Locate the cell with the specified text and output its (x, y) center coordinate. 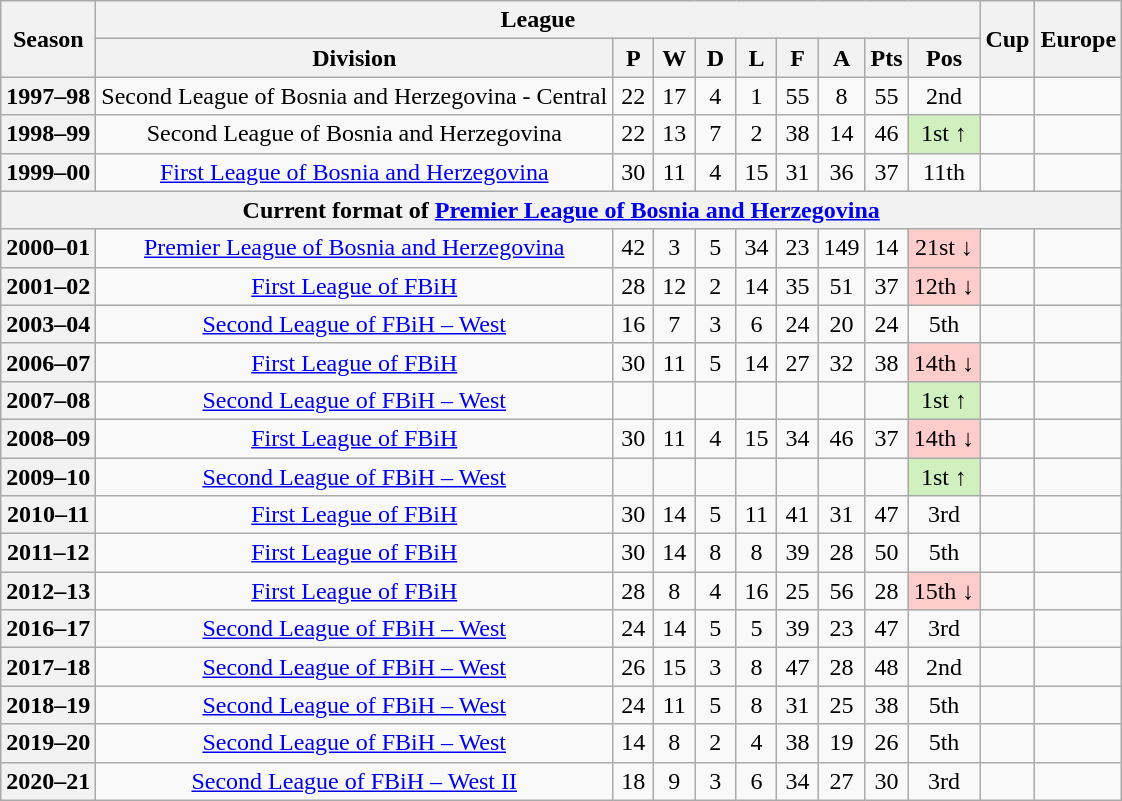
2018–19 (48, 705)
41 (798, 515)
Europe (1078, 39)
Season (48, 39)
21st ↓ (944, 248)
12th ↓ (944, 286)
Second League of Bosnia and Herzegovina - Central (354, 96)
2019–20 (48, 743)
2010–11 (48, 515)
56 (842, 591)
36 (842, 172)
Current format of Premier League of Bosnia and Herzegovina (562, 210)
Division (354, 58)
L (756, 58)
51 (842, 286)
Pts (886, 58)
Cup (1008, 39)
2008–09 (48, 438)
17 (674, 96)
19 (842, 743)
Second League of FBiH – West II (354, 781)
F (798, 58)
32 (842, 362)
2007–08 (48, 400)
48 (886, 667)
A (842, 58)
13 (674, 134)
149 (842, 248)
1999–00 (48, 172)
42 (634, 248)
11th (944, 172)
Premier League of Bosnia and Herzegovina (354, 248)
2020–21 (48, 781)
2006–07 (48, 362)
2003–04 (48, 324)
2016–17 (48, 629)
2001–02 (48, 286)
35 (798, 286)
2017–18 (48, 667)
2009–10 (48, 477)
Pos (944, 58)
1 (756, 96)
P (634, 58)
2011–12 (48, 553)
20 (842, 324)
D (716, 58)
2012–13 (48, 591)
First League of Bosnia and Herzegovina (354, 172)
1998–99 (48, 134)
League (538, 20)
50 (886, 553)
Second League of Bosnia and Herzegovina (354, 134)
2000–01 (48, 248)
W (674, 58)
18 (634, 781)
9 (674, 781)
12 (674, 286)
15th ↓ (944, 591)
1997–98 (48, 96)
